Extract the [x, y] coordinate from the center of the cell holding the provided text.  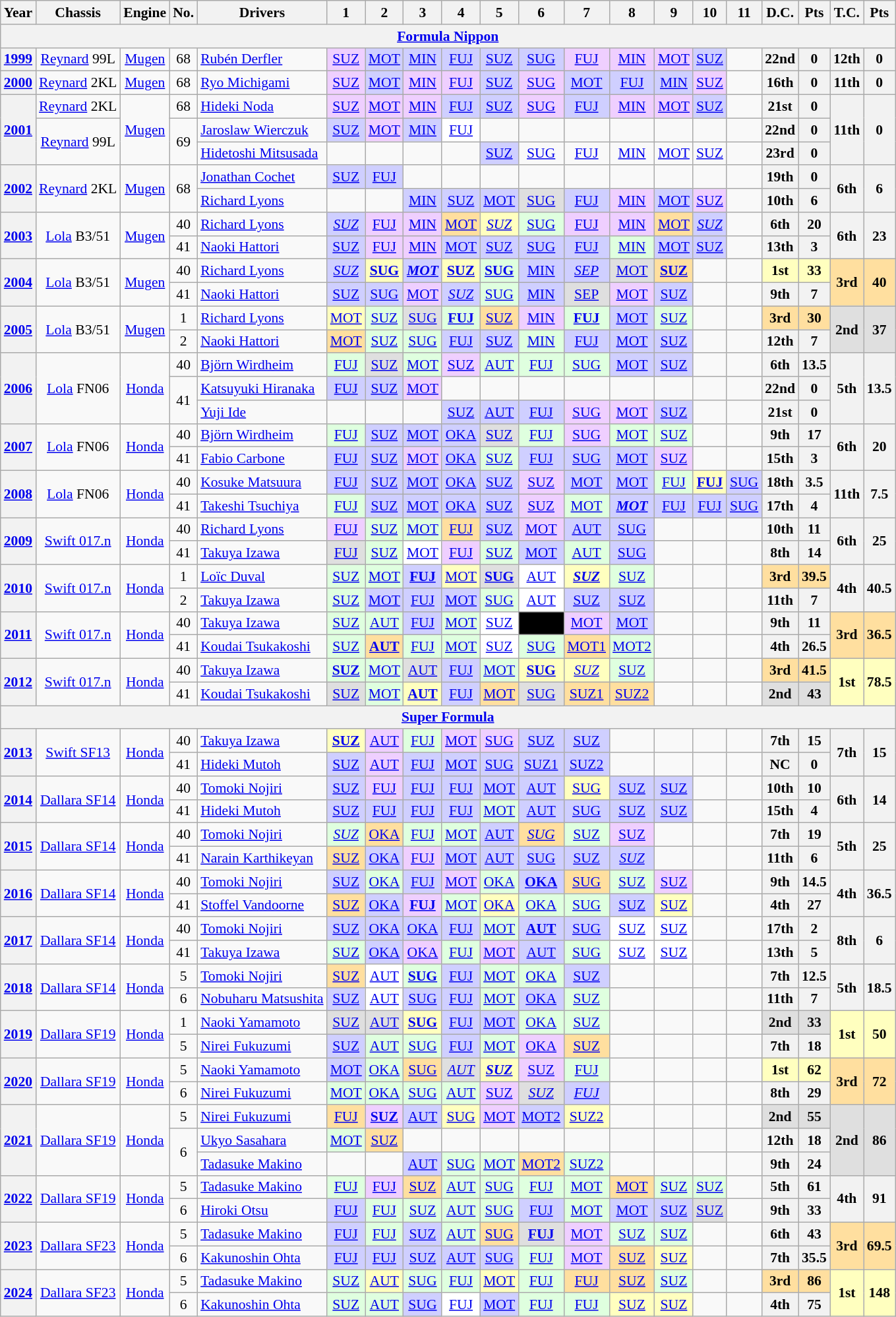
2015 [18, 847]
41.5 [814, 671]
40.5 [880, 588]
2007 [18, 447]
No. [183, 13]
2016 [18, 893]
2004 [18, 282]
Takeshi Tsuchiya [262, 506]
69.5 [880, 1246]
Ukyo Sasahara [262, 1140]
Super Formula [448, 718]
Jonathan Cochet [262, 177]
Fabio Carbone [262, 459]
78.5 [880, 682]
2000 [18, 83]
27 [814, 905]
9 [674, 13]
2022 [18, 1199]
148 [880, 1293]
Rubén Derfler [262, 59]
Yuji Ide [262, 412]
23 [880, 236]
2010 [18, 588]
2018 [18, 988]
MOT1 [587, 647]
19 [814, 835]
2023 [18, 1246]
Swift SF13 [78, 753]
50 [880, 1034]
Engine [145, 13]
2021 [18, 1141]
18th [780, 483]
2024 [18, 1293]
23rd [780, 154]
61 [814, 1187]
2003 [18, 236]
2014 [18, 799]
Hidetoshi Mitsusada [262, 154]
17 [814, 435]
NC [780, 764]
D.C. [780, 13]
2006 [18, 389]
2009 [18, 541]
Loïc Duval [262, 576]
69 [183, 141]
Hiroki Otsu [262, 1211]
Narain Karthikeyan [262, 859]
75 [814, 1305]
62 [814, 1070]
Ryo Michigami [262, 83]
Nobuharu Matsushita [262, 999]
18.5 [880, 988]
2017 [18, 940]
Hideki Noda [262, 107]
Formula Nippon [448, 36]
Year [18, 13]
Jaroslaw Wierczuk [262, 130]
1999 [18, 59]
7.5 [880, 495]
2013 [18, 753]
14.5 [814, 882]
26.5 [814, 647]
2005 [18, 330]
2020 [18, 1082]
2019 [18, 1034]
Katsuyuki Hiranaka [262, 388]
72 [880, 1082]
8 [632, 13]
Stoffel Vandoorne [262, 905]
24 [814, 1164]
T.C. [847, 13]
39.5 [814, 576]
29 [814, 1093]
2011 [18, 634]
Drivers [262, 13]
37 [880, 330]
30 [814, 318]
3.5 [814, 483]
2002 [18, 189]
Kosuke Matsuura [262, 483]
2008 [18, 495]
Chassis [78, 13]
12.5 [814, 976]
19th [780, 177]
55 [814, 1117]
16th [780, 83]
2001 [18, 131]
2012 [18, 682]
35.5 [814, 1258]
91 [880, 1199]
